Capture the cell that displays the provided text and extract its (x, y) central coordinate. 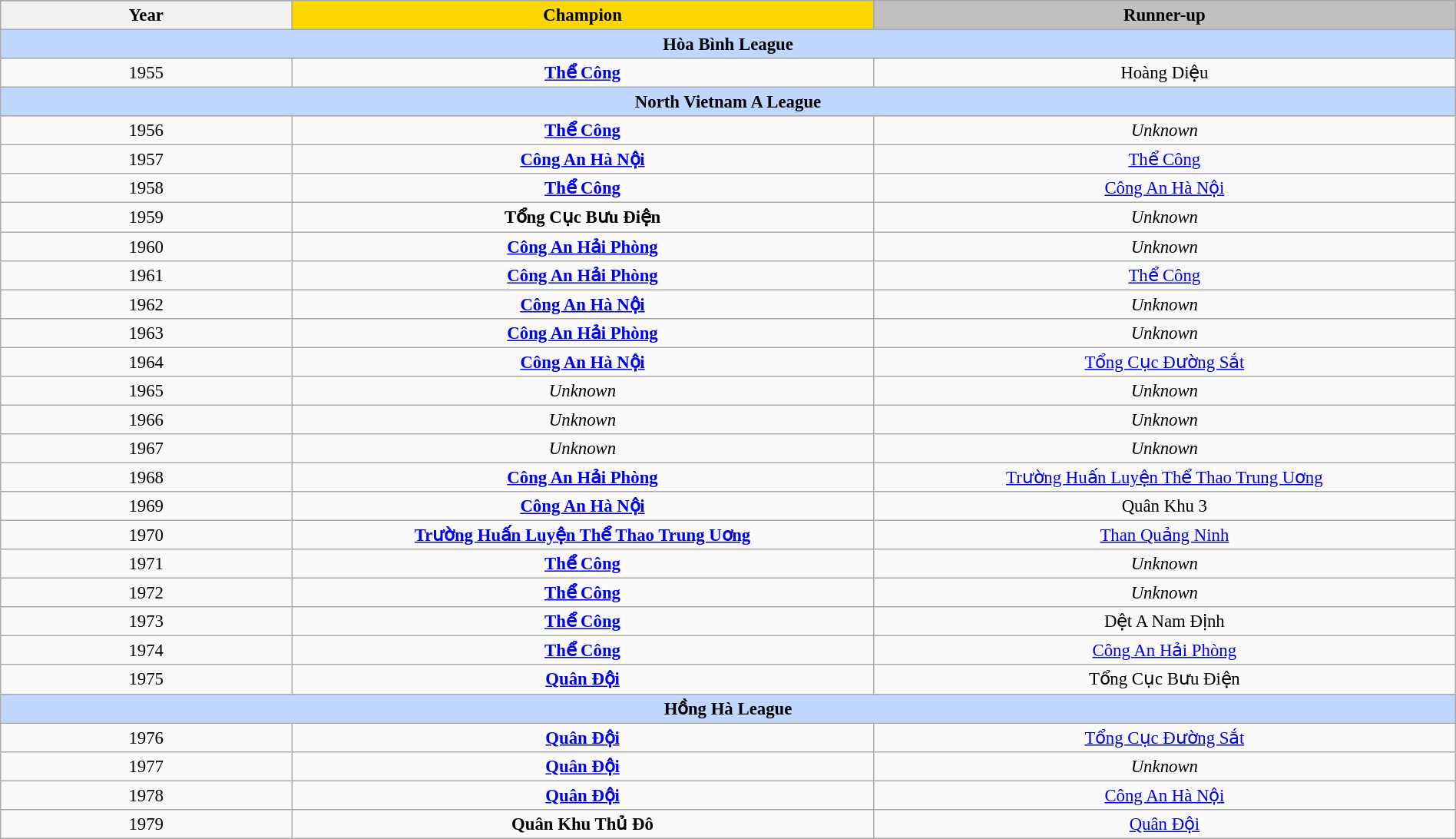
1979 (146, 824)
1965 (146, 391)
North Vietnam A League (728, 102)
Hồng Hà League (728, 708)
Quân Khu Thủ Đô (583, 824)
Hoàng Diệu (1164, 73)
1973 (146, 622)
Dệt A Nam Định (1164, 622)
1957 (146, 160)
1961 (146, 275)
1963 (146, 333)
1964 (146, 362)
1978 (146, 795)
1960 (146, 247)
1959 (146, 217)
1971 (146, 564)
1976 (146, 738)
Year (146, 15)
1972 (146, 593)
Champion (583, 15)
1975 (146, 680)
1966 (146, 419)
Quân Khu 3 (1164, 506)
1968 (146, 477)
Than Quảng Ninh (1164, 536)
1977 (146, 766)
1969 (146, 506)
Runner-up (1164, 15)
1970 (146, 536)
1958 (146, 188)
1955 (146, 73)
Hòa Bình League (728, 45)
1956 (146, 131)
1974 (146, 651)
1962 (146, 304)
1967 (146, 449)
